Capture the cell that displays the provided text and extract its (X, Y) central coordinate. 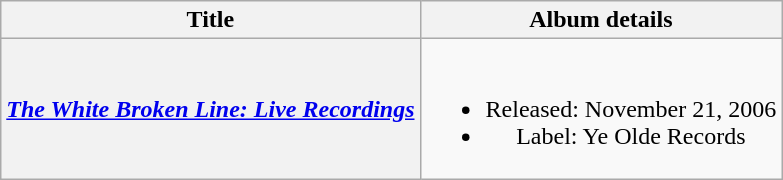
The White Broken Line: Live Recordings (210, 109)
Released: November 21, 2006Label: Ye Olde Records (601, 109)
Title (210, 20)
Album details (601, 20)
